Search for the cell housing the specified text and yield its (x, y) center coordinate. 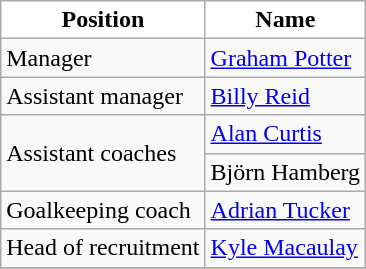
Kyle Macaulay (286, 248)
Billy Reid (286, 96)
Assistant coaches (103, 153)
Graham Potter (286, 58)
Manager (103, 58)
Goalkeeping coach (103, 210)
Adrian Tucker (286, 210)
Björn Hamberg (286, 172)
Name (286, 20)
Position (103, 20)
Alan Curtis (286, 134)
Head of recruitment (103, 248)
Assistant manager (103, 96)
